From the cell containing the given text, extract its center point as [x, y] coordinate. 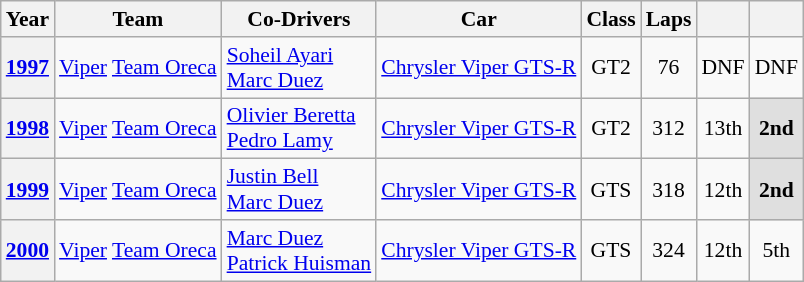
Year [28, 19]
Olivier Beretta Pedro Lamy [300, 128]
Class [610, 19]
Team [138, 19]
76 [669, 68]
13th [722, 128]
312 [669, 128]
Soheil Ayari Marc Duez [300, 68]
1997 [28, 68]
318 [669, 190]
324 [669, 250]
Laps [669, 19]
Marc Duez Patrick Huisman [300, 250]
Co-Drivers [300, 19]
1998 [28, 128]
Car [478, 19]
2000 [28, 250]
5th [776, 250]
Justin Bell Marc Duez [300, 190]
1999 [28, 190]
